Provide the [X, Y] coordinate of the cell's center where the given text is located.  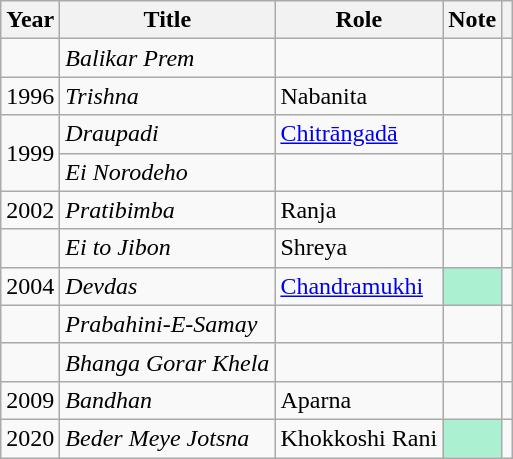
Shreya [359, 248]
2009 [30, 400]
2020 [30, 438]
Bandhan [168, 400]
2002 [30, 210]
Ranja [359, 210]
Title [168, 20]
Role [359, 20]
Chandramukhi [359, 286]
2004 [30, 286]
Prabahini-E-Samay [168, 324]
Chitrāngadā [359, 134]
Draupadi [168, 134]
Pratibimba [168, 210]
Note [472, 20]
1996 [30, 96]
Bhanga Gorar Khela [168, 362]
Khokkoshi Rani [359, 438]
Nabanita [359, 96]
Balikar Prem [168, 58]
Beder Meye Jotsna [168, 438]
1999 [30, 153]
Year [30, 20]
Trishna [168, 96]
Aparna [359, 400]
Ei to Jibon [168, 248]
Ei Norodeho [168, 172]
Devdas [168, 286]
